Scan for the cell matching the given text and deliver its [X, Y] coordinate at center. 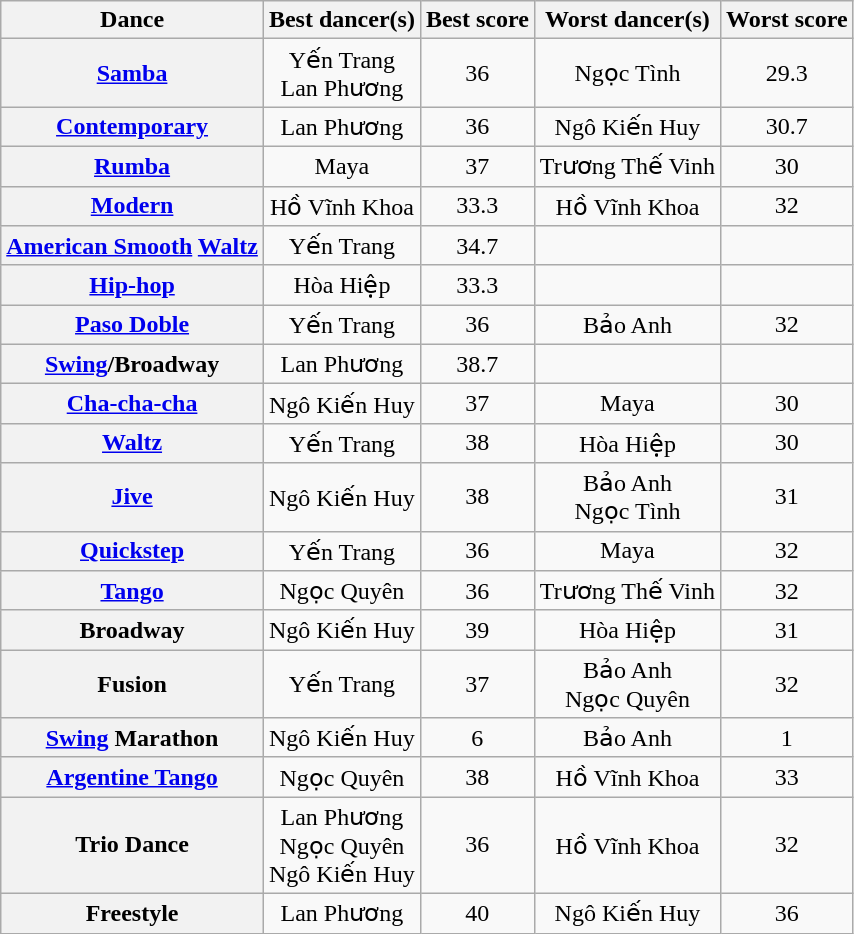
Contemporary [132, 127]
Lan PhươngNgọc QuyênNgô Kiến Huy [342, 846]
39 [477, 630]
Swing Marathon [132, 738]
Ngọc Tình [627, 73]
Argentine Tango [132, 777]
Tango [132, 591]
40 [477, 913]
Yến TrangLan Phương [342, 73]
American Smooth Waltz [132, 246]
Modern [132, 206]
33 [788, 777]
Best dancer(s) [342, 20]
Quickstep [132, 551]
30.7 [788, 127]
Worst score [788, 20]
6 [477, 738]
Dance [132, 20]
Jive [132, 497]
Paso Doble [132, 325]
Hip-hop [132, 285]
Trio Dance [132, 846]
Bảo AnhNgọc Quyên [627, 684]
Broadway [132, 630]
Freestyle [132, 913]
Worst dancer(s) [627, 20]
38.7 [477, 364]
Cha-cha-cha [132, 404]
Best score [477, 20]
Samba [132, 73]
29.3 [788, 73]
Fusion [132, 684]
Bảo AnhNgọc Tình [627, 497]
Swing/Broadway [132, 364]
Waltz [132, 443]
1 [788, 738]
34.7 [477, 246]
Rumba [132, 166]
